Find where the given text appears and provide that cell's center as [X, Y] coordinate. 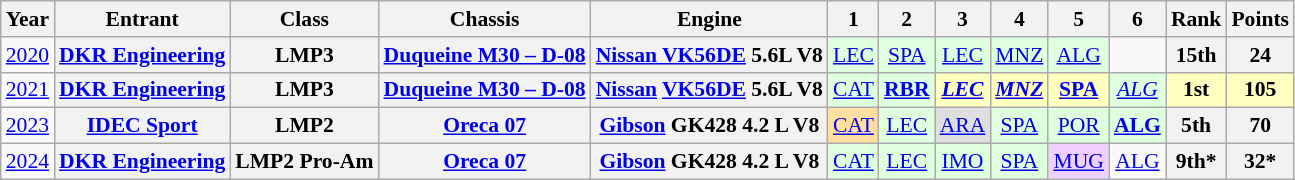
MUG [1078, 162]
LMP2 [304, 126]
IMO [963, 162]
Entrant [142, 19]
ARA [963, 126]
Points [1260, 19]
32* [1260, 162]
IDEC Sport [142, 126]
5th [1196, 126]
2 [907, 19]
2020 [28, 55]
2021 [28, 90]
9th* [1196, 162]
1 [854, 19]
105 [1260, 90]
2024 [28, 162]
LMP2 Pro-Am [304, 162]
6 [1138, 19]
2023 [28, 126]
Rank [1196, 19]
15th [1196, 55]
POR [1078, 126]
3 [963, 19]
Chassis [484, 19]
5 [1078, 19]
1st [1196, 90]
24 [1260, 55]
Year [28, 19]
Engine [710, 19]
Class [304, 19]
70 [1260, 126]
RBR [907, 90]
4 [1019, 19]
